From the cell containing the given text, extract its center point as (x, y) coordinate. 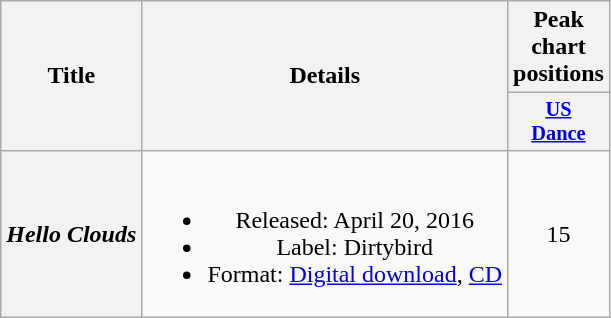
Hello Clouds (72, 234)
Released: April 20, 2016Label: DirtybirdFormat: Digital download, CD (325, 234)
15 (559, 234)
Title (72, 76)
Peak chart positions (559, 47)
USDance (559, 122)
Details (325, 76)
